Return the [x, y] coordinate for the center point of the cell that contains the specified text.  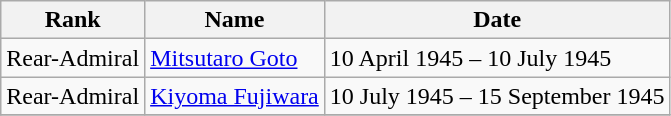
Mitsutaro Goto [235, 58]
10 April 1945 – 10 July 1945 [497, 58]
10 July 1945 – 15 September 1945 [497, 96]
Kiyoma Fujiwara [235, 96]
Rank [73, 20]
Name [235, 20]
Date [497, 20]
